Pinpoint the cell where the given text exists, returning its [X, Y] midpoint coordinate. 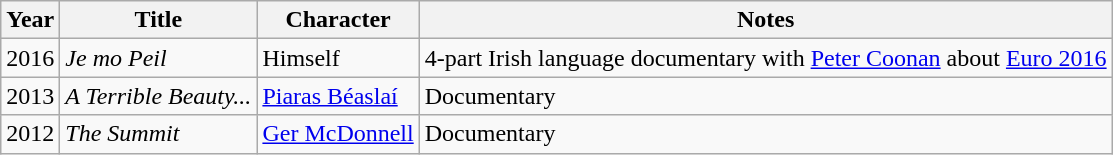
Title [158, 20]
A Terrible Beauty... [158, 96]
Je mo Peil [158, 58]
4-part Irish language documentary with Peter Coonan about Euro 2016 [766, 58]
Ger McDonnell [338, 134]
Year [30, 20]
2013 [30, 96]
2012 [30, 134]
Piaras Béaslaí [338, 96]
2016 [30, 58]
Himself [338, 58]
The Summit [158, 134]
Character [338, 20]
Notes [766, 20]
